Locate the cell with the specified text and output its (x, y) center coordinate. 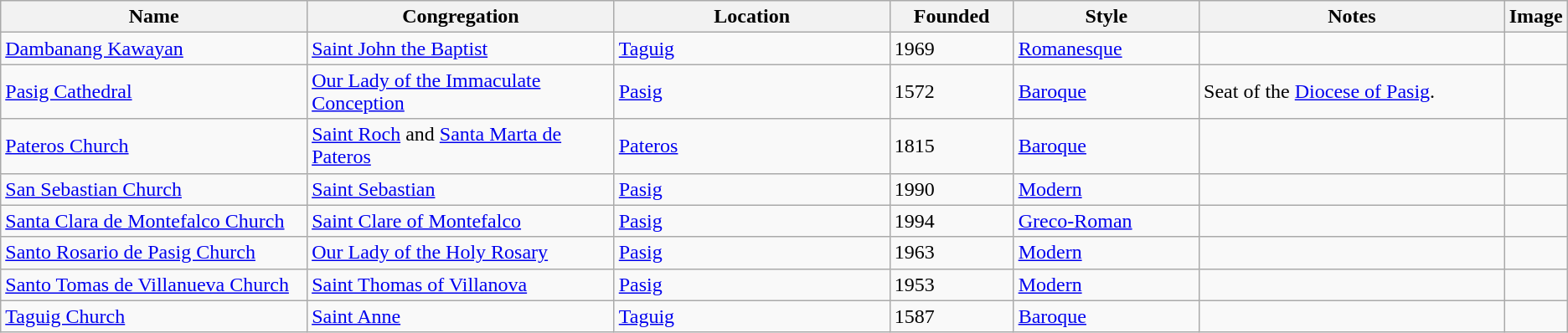
Our Lady of the Holy Rosary (461, 253)
Name (154, 17)
1572 (952, 92)
Location (752, 17)
Our Lady of the Immaculate Conception (461, 92)
1953 (952, 284)
1994 (952, 221)
Saint Roch and Santa Marta de Pateros (461, 146)
1963 (952, 253)
Style (1106, 17)
Saint Clare of Montefalco (461, 221)
1815 (952, 146)
Congregation (461, 17)
1587 (952, 316)
Notes (1352, 17)
Founded (952, 17)
1990 (952, 189)
Pateros (752, 146)
Santo Tomas de Villanueva Church (154, 284)
Pateros Church (154, 146)
San Sebastian Church (154, 189)
1969 (952, 49)
Saint Thomas of Villanova (461, 284)
Taguig Church (154, 316)
Dambanang Kawayan (154, 49)
Pasig Cathedral (154, 92)
Greco-Roman (1106, 221)
Seat of the Diocese of Pasig. (1352, 92)
Saint Sebastian (461, 189)
Santo Rosario de Pasig Church (154, 253)
Image (1536, 17)
Saint John the Baptist (461, 49)
Romanesque (1106, 49)
Saint Anne (461, 316)
Santa Clara de Montefalco Church (154, 221)
